Search for the cell housing the specified text and yield its (X, Y) center coordinate. 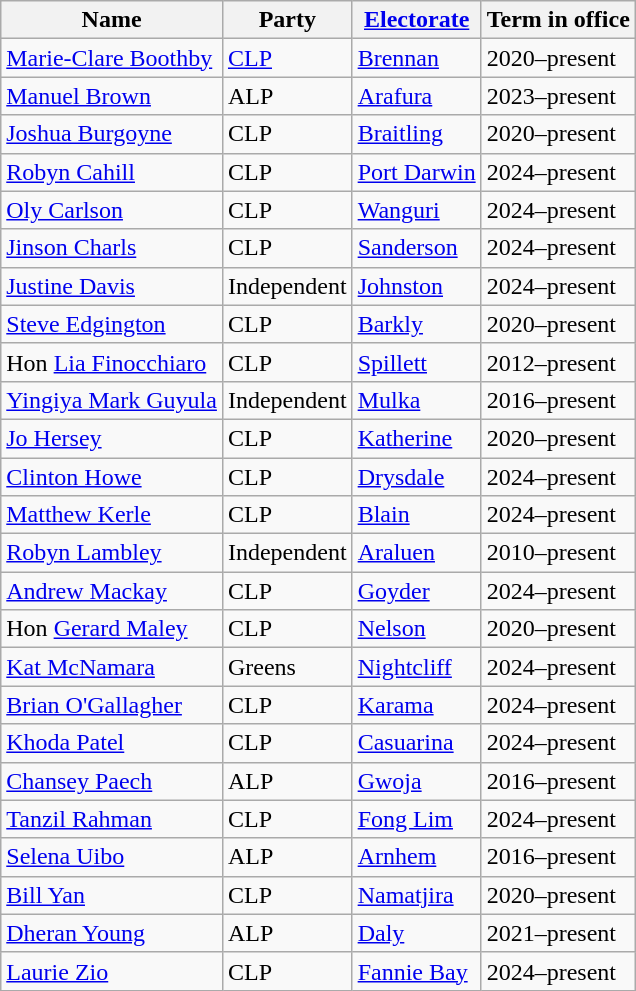
Selena Uibo (112, 857)
Brennan (416, 58)
Marie-Clare Boothby (112, 58)
Arnhem (416, 857)
Justine Davis (112, 286)
Greens (287, 667)
Karama (416, 705)
Spillett (416, 362)
Clinton Howe (112, 477)
Robyn Lambley (112, 553)
Drysdale (416, 477)
2012–present (558, 362)
2010–present (558, 553)
Electorate (416, 20)
Barkly (416, 324)
Tanzil Rahman (112, 819)
Nelson (416, 629)
Name (112, 20)
Mulka (416, 400)
Laurie Zio (112, 971)
Braitling (416, 134)
Bill Yan (112, 895)
Arafura (416, 96)
Oly Carlson (112, 210)
Dheran Young (112, 933)
Port Darwin (416, 172)
Andrew Mackay (112, 591)
Khoda Patel (112, 743)
Brian O'Gallagher (112, 705)
Sanderson (416, 248)
Matthew Kerle (112, 515)
Wanguri (416, 210)
Daly (416, 933)
Hon Lia Finocchiaro (112, 362)
Blain (416, 515)
Fong Lim (416, 819)
Manuel Brown (112, 96)
Goyder (416, 591)
Johnston (416, 286)
Nightcliff (416, 667)
Party (287, 20)
2021–present (558, 933)
Jo Hersey (112, 438)
Steve Edgington (112, 324)
Hon Gerard Maley (112, 629)
Term in office (558, 20)
Chansey Paech (112, 781)
Kat McNamara (112, 667)
Namatjira (416, 895)
Araluen (416, 553)
Jinson Charls (112, 248)
Katherine (416, 438)
Gwoja (416, 781)
Joshua Burgoyne (112, 134)
Casuarina (416, 743)
Robyn Cahill (112, 172)
Yingiya Mark Guyula (112, 400)
Fannie Bay (416, 971)
2023–present (558, 96)
